Return the (x, y) coordinate for the center point of the cell that contains the specified text.  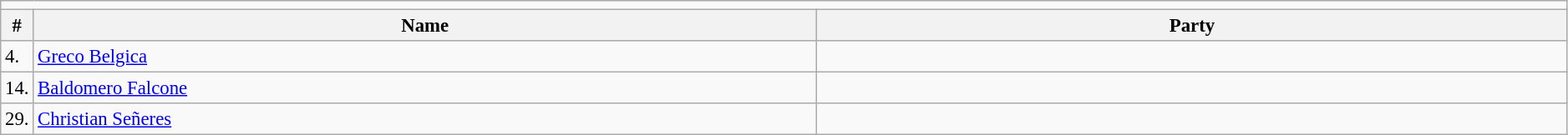
4. (17, 57)
Name (425, 26)
Party (1193, 26)
Greco Belgica (425, 57)
Christian Señeres (425, 119)
14. (17, 88)
Baldomero Falcone (425, 88)
29. (17, 119)
# (17, 26)
